Extract the (X, Y) coordinate from the center of the cell holding the provided text.  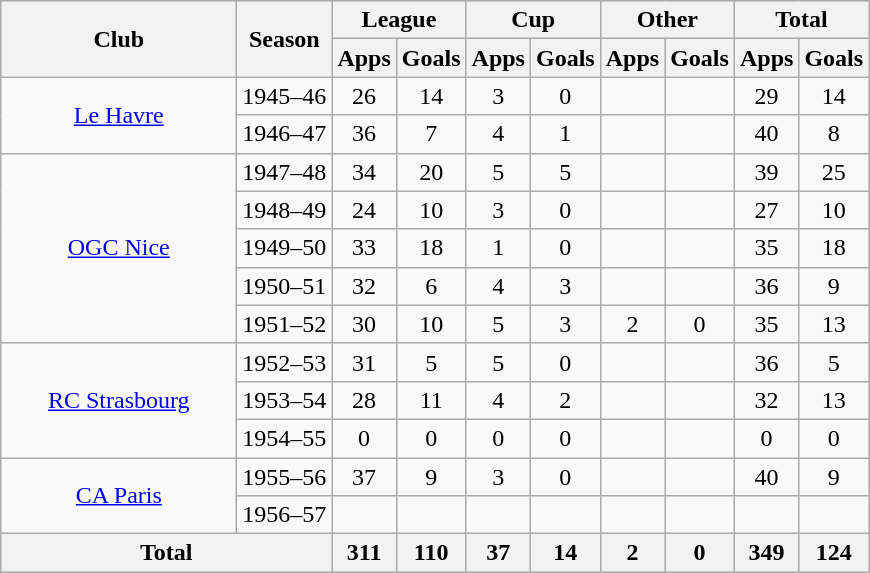
CA Paris (119, 496)
1945–46 (284, 96)
1950–51 (284, 286)
1953–54 (284, 400)
1954–55 (284, 438)
28 (364, 400)
27 (766, 210)
311 (364, 553)
39 (766, 172)
110 (431, 553)
30 (364, 324)
34 (364, 172)
Other (667, 20)
26 (364, 96)
124 (834, 553)
1952–53 (284, 362)
31 (364, 362)
Cup (533, 20)
11 (431, 400)
6 (431, 286)
24 (364, 210)
League (399, 20)
1948–49 (284, 210)
1955–56 (284, 477)
25 (834, 172)
OGC Nice (119, 248)
33 (364, 248)
RC Strasbourg (119, 400)
Club (119, 39)
Le Havre (119, 115)
1951–52 (284, 324)
Season (284, 39)
8 (834, 134)
20 (431, 172)
349 (766, 553)
29 (766, 96)
1946–47 (284, 134)
7 (431, 134)
1949–50 (284, 248)
1956–57 (284, 515)
1947–48 (284, 172)
